Extract the [x, y] coordinate from the center of the cell holding the provided text.  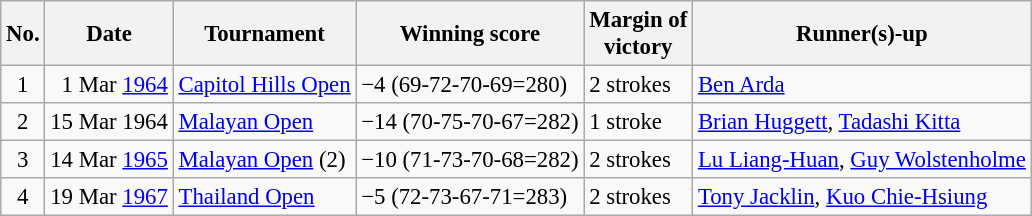
−10 (71-73-70-68=282) [470, 160]
Margin ofvictory [638, 34]
Tony Jacklin, Kuo Chie-Hsiung [862, 197]
1 [23, 85]
1 Mar 1964 [109, 85]
Malayan Open [264, 122]
3 [23, 160]
2 [23, 122]
−4 (69-72-70-69=280) [470, 85]
Capitol Hills Open [264, 85]
Lu Liang-Huan, Guy Wolstenholme [862, 160]
Thailand Open [264, 197]
Ben Arda [862, 85]
−14 (70-75-70-67=282) [470, 122]
−5 (72-73-67-71=283) [470, 197]
4 [23, 197]
Runner(s)-up [862, 34]
No. [23, 34]
19 Mar 1967 [109, 197]
1 stroke [638, 122]
Malayan Open (2) [264, 160]
15 Mar 1964 [109, 122]
Winning score [470, 34]
14 Mar 1965 [109, 160]
Brian Huggett, Tadashi Kitta [862, 122]
Tournament [264, 34]
Date [109, 34]
